Determine the [x, y] coordinate at the center of the cell enclosing the given text.  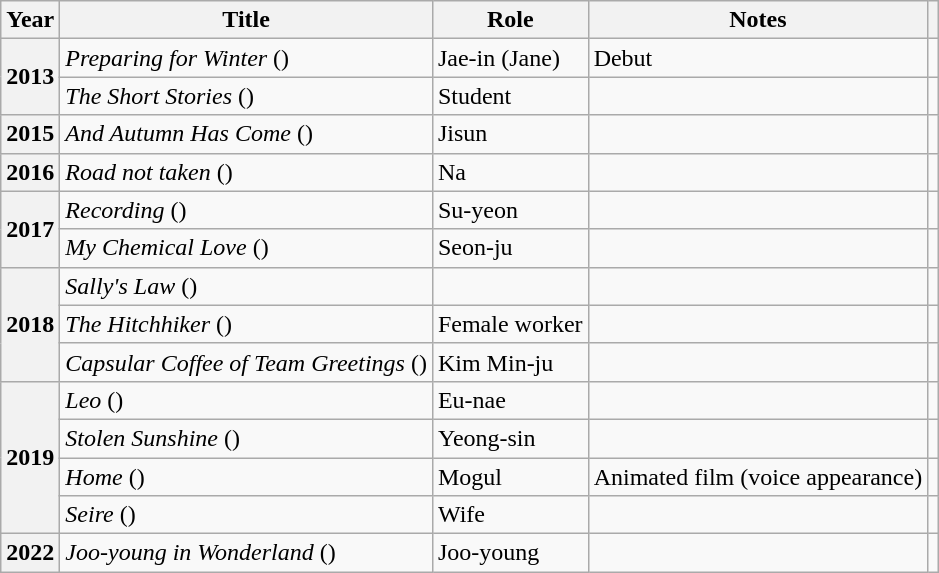
Role [510, 20]
Wife [510, 515]
2016 [30, 172]
Seire () [246, 515]
Kim Min-ju [510, 362]
Student [510, 96]
2017 [30, 229]
Animated film (voice appearance) [758, 477]
2022 [30, 553]
Year [30, 20]
Sally's Law () [246, 286]
Leo () [246, 400]
Joo-young in Wonderland () [246, 553]
Road not taken () [246, 172]
Na [510, 172]
Stolen Sunshine () [246, 438]
2018 [30, 324]
Title [246, 20]
Female worker [510, 324]
Seon-ju [510, 248]
Eu-nae [510, 400]
The Hitchhiker () [246, 324]
The Short Stories () [246, 96]
Mogul [510, 477]
Jisun [510, 134]
Joo-young [510, 553]
Notes [758, 20]
Yeong-sin [510, 438]
Preparing for Winter () [246, 58]
Home () [246, 477]
Recording () [246, 210]
2015 [30, 134]
Su-yeon [510, 210]
Capsular Coffee of Team Greetings () [246, 362]
My Chemical Love () [246, 248]
And Autumn Has Come () [246, 134]
Debut [758, 58]
Jae-in (Jane) [510, 58]
2013 [30, 77]
2019 [30, 457]
